Pinpoint the cell where the given text exists, returning its (x, y) midpoint coordinate. 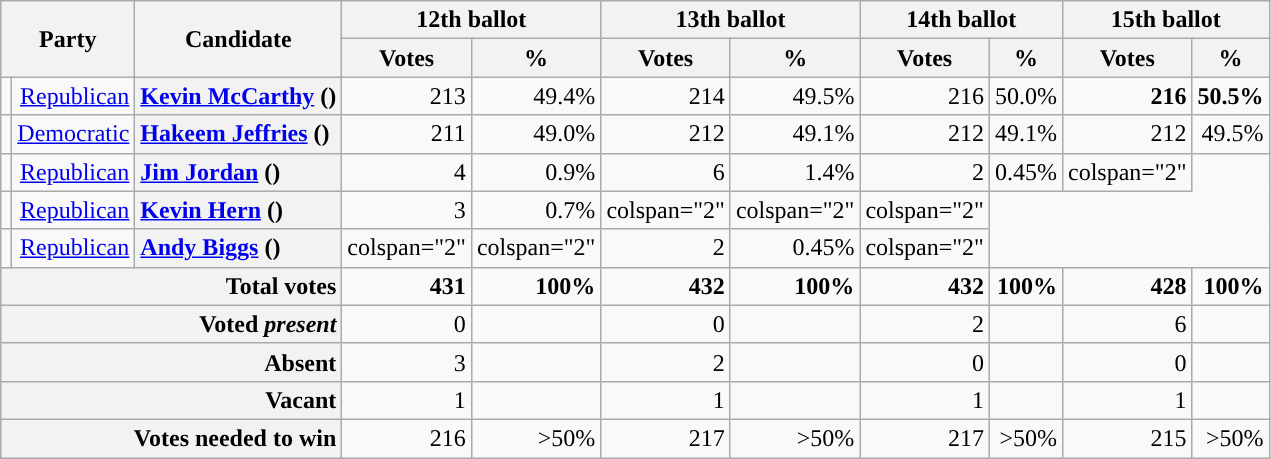
49.4% (536, 96)
Votes needed to win (172, 438)
214 (666, 96)
428 (1127, 286)
Kevin McCarthy () (238, 96)
Andy Biggs () (238, 248)
4 (407, 172)
1.4% (795, 172)
12th ballot (472, 20)
Jim Jordan () (238, 172)
49.0% (536, 134)
Candidate (238, 39)
Party (68, 39)
Total votes (172, 286)
Voted present (172, 324)
211 (407, 134)
Hakeem Jeffries () (238, 134)
Vacant (172, 400)
14th ballot (962, 20)
Absent (172, 362)
213 (407, 96)
15th ballot (1166, 20)
13th ballot (730, 20)
0.7% (536, 210)
0.9% (536, 172)
431 (407, 286)
Democratic (74, 134)
50.5% (1230, 96)
Kevin Hern () (238, 210)
215 (1127, 438)
50.0% (1026, 96)
